Detect which cell encompasses the target text, then output its [x, y] center coordinate. 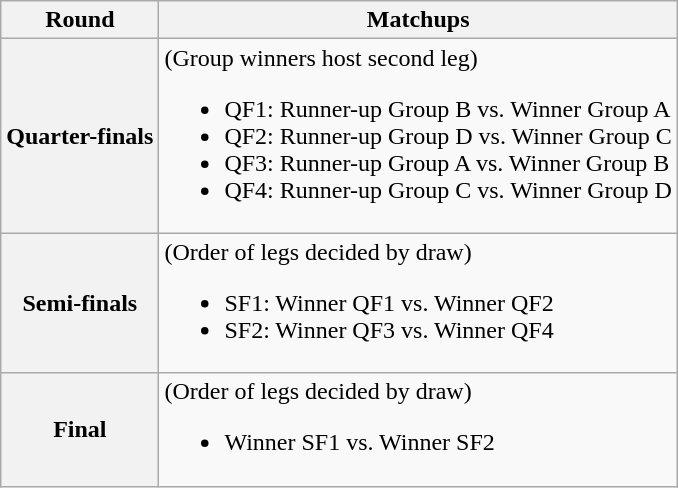
Final [80, 430]
Matchups [418, 20]
(Order of legs decided by draw)Winner SF1 vs. Winner SF2 [418, 430]
Quarter-finals [80, 136]
Semi-finals [80, 303]
Round [80, 20]
(Order of legs decided by draw)SF1: Winner QF1 vs. Winner QF2SF2: Winner QF3 vs. Winner QF4 [418, 303]
